Search for the cell housing the specified text and yield its [X, Y] center coordinate. 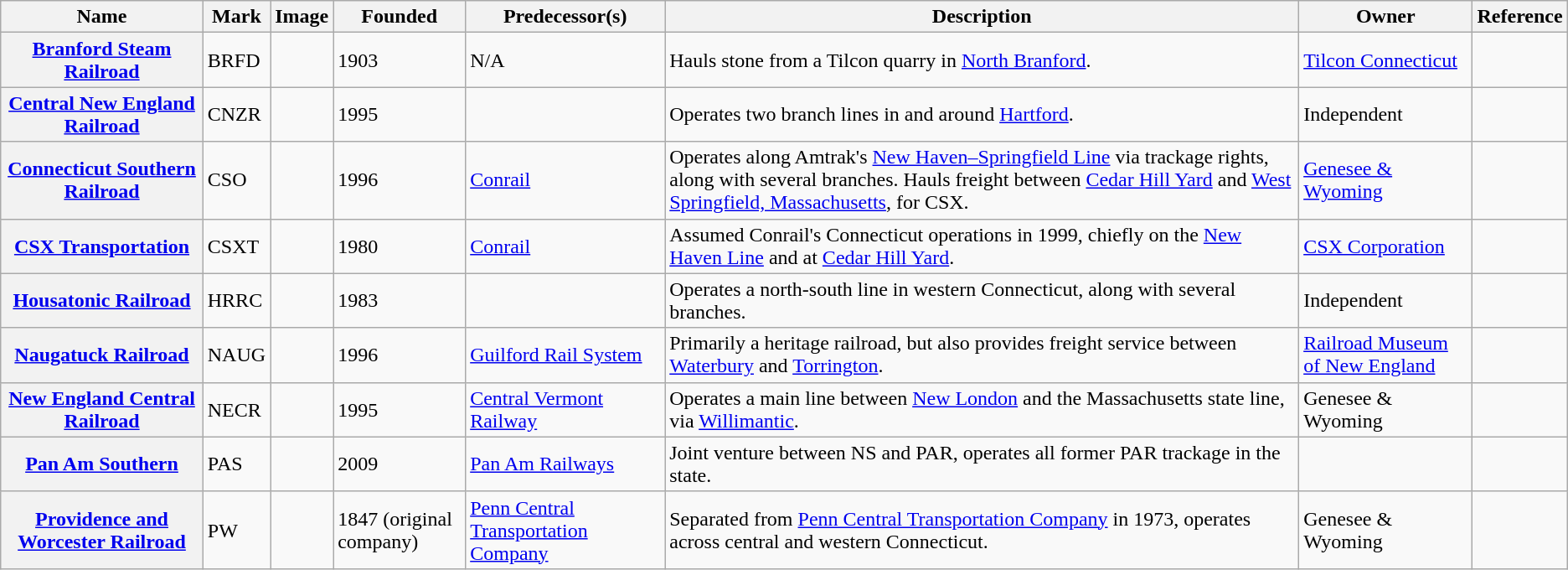
New England Central Railroad [102, 409]
1847 (original company) [400, 530]
Assumed Conrail's Connecticut operations in 1999, chiefly on the New Haven Line and at Cedar Hill Yard. [982, 246]
NAUG [236, 355]
Tilcon Connecticut [1385, 60]
CSO [236, 180]
Joint venture between NS and PAR, operates all former PAR trackage in the state. [982, 464]
Primarily a heritage railroad, but also provides freight service between Waterbury and Torrington. [982, 355]
PW [236, 530]
Operates a north-south line in western Connecticut, along with several branches. [982, 300]
Central New England Railroad [102, 114]
Reference [1519, 17]
Separated from Penn Central Transportation Company in 1973, operates across central and western Connecticut. [982, 530]
Mark [236, 17]
1983 [400, 300]
Pan Am Railways [565, 464]
CNZR [236, 114]
Operates two branch lines in and around Hartford. [982, 114]
Image [302, 17]
Hauls stone from a Tilcon quarry in North Branford. [982, 60]
Name [102, 17]
Predecessor(s) [565, 17]
Central Vermont Railway [565, 409]
Connecticut Southern Railroad [102, 180]
Description [982, 17]
2009 [400, 464]
PAS [236, 464]
Branford Steam Railroad [102, 60]
Providence and Worcester Railroad [102, 530]
CSX Transportation [102, 246]
Owner [1385, 17]
Housatonic Railroad [102, 300]
CSX Corporation [1385, 246]
Guilford Rail System [565, 355]
CSXT [236, 246]
HRRC [236, 300]
Penn Central Transportation Company [565, 530]
1903 [400, 60]
1980 [400, 246]
Railroad Museum of New England [1385, 355]
Naugatuck Railroad [102, 355]
N/A [565, 60]
Operates a main line between New London and the Massachusetts state line, via Willimantic. [982, 409]
Founded [400, 17]
NECR [236, 409]
BRFD [236, 60]
Pan Am Southern [102, 464]
